Determine the (X, Y) coordinate at the center of the cell enclosing the given text.  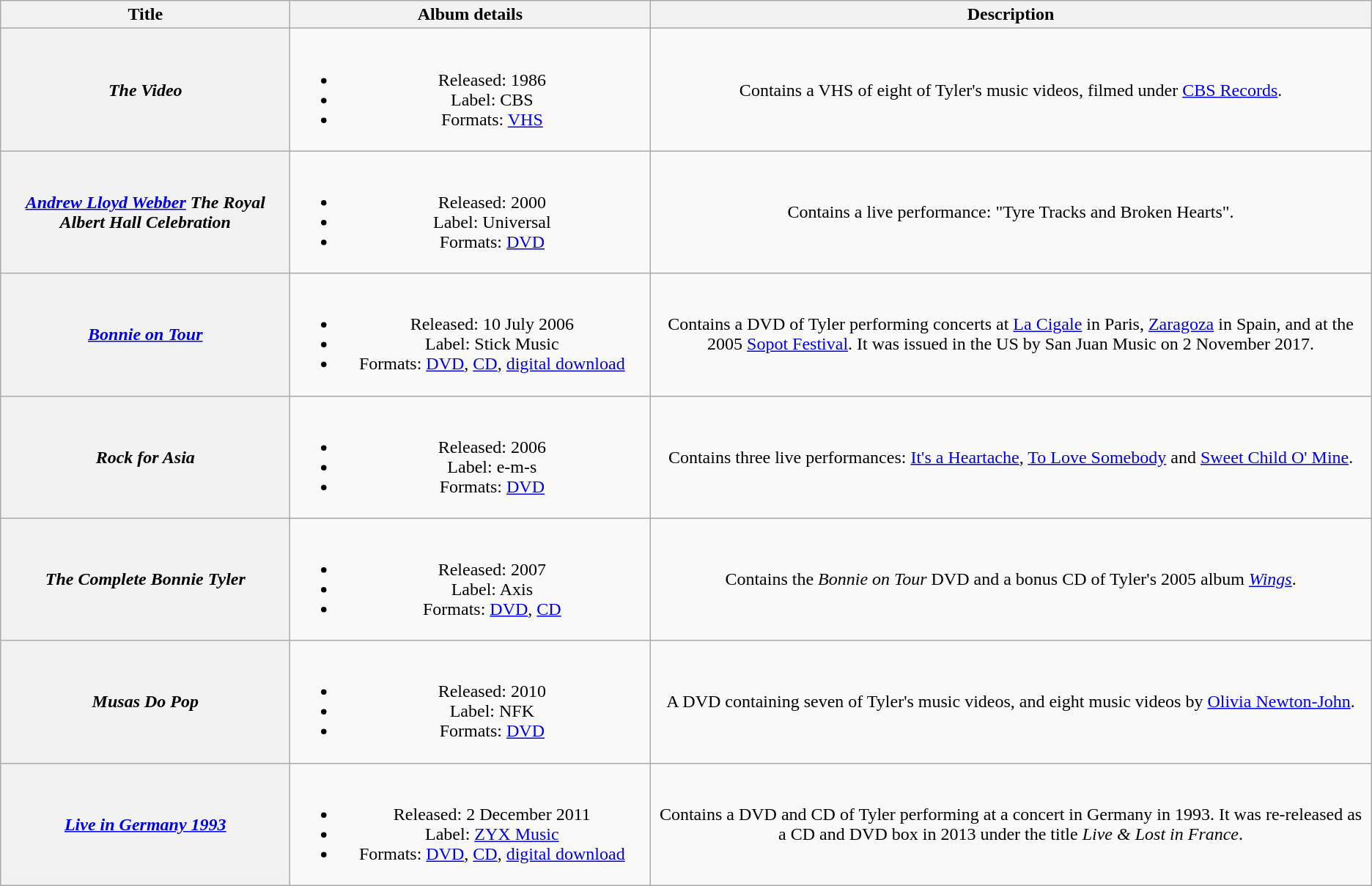
Contains a live performance: "Tyre Tracks and Broken Hearts". (1011, 213)
Title (145, 15)
Released: 2000Label: UniversalFormats: DVD (471, 213)
Live in Germany 1993 (145, 824)
Description (1011, 15)
Contains three live performances: It's a Heartache, To Love Somebody and Sweet Child O' Mine. (1011, 457)
Released: 10 July 2006Label: Stick MusicFormats: DVD, CD, digital download (471, 334)
Album details (471, 15)
A DVD containing seven of Tyler's music videos, and eight music videos by Olivia Newton-John. (1011, 702)
The Complete Bonnie Tyler (145, 579)
Released: 1986Label: CBSFormats: VHS (471, 89)
Musas Do Pop (145, 702)
Released: 2 December 2011Label: ZYX MusicFormats: DVD, CD, digital download (471, 824)
Released: 2010Label: NFKFormats: DVD (471, 702)
Contains the Bonnie on Tour DVD and a bonus CD of Tyler's 2005 album Wings. (1011, 579)
The Video (145, 89)
Released: 2006Label: e-m-sFormats: DVD (471, 457)
Andrew Lloyd Webber The Royal Albert Hall Celebration (145, 213)
Bonnie on Tour (145, 334)
Contains a VHS of eight of Tyler's music videos, filmed under CBS Records. (1011, 89)
Released: 2007Label: AxisFormats: DVD, CD (471, 579)
Rock for Asia (145, 457)
